Output the [X, Y] coordinate of the center of the cell containing the given text.  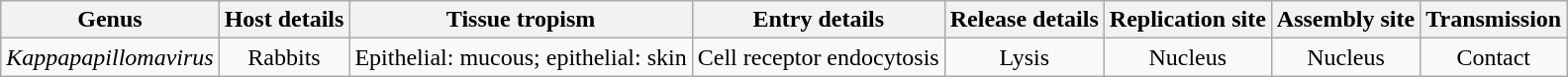
Assembly site [1345, 20]
Kappapapillomavirus [110, 57]
Host details [284, 20]
Rabbits [284, 57]
Entry details [818, 20]
Contact [1494, 57]
Replication site [1188, 20]
Tissue tropism [521, 20]
Cell receptor endocytosis [818, 57]
Release details [1024, 20]
Genus [110, 20]
Epithelial: mucous; epithelial: skin [521, 57]
Lysis [1024, 57]
Transmission [1494, 20]
